Determine the [X, Y] coordinate at the center of the cell enclosing the given text.  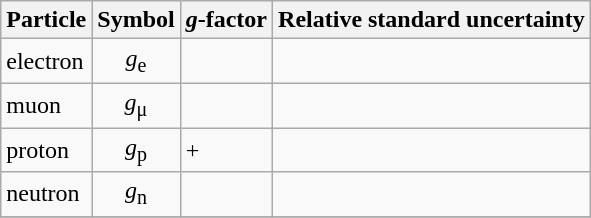
muon [46, 105]
Relative standard uncertainty [432, 20]
Particle [46, 20]
gμ [136, 105]
ge [136, 61]
+ [226, 150]
proton [46, 150]
gn [136, 194]
gp [136, 150]
neutron [46, 194]
g-factor [226, 20]
Symbol [136, 20]
electron [46, 61]
